Locate the cell with the specified text and output its [x, y] center coordinate. 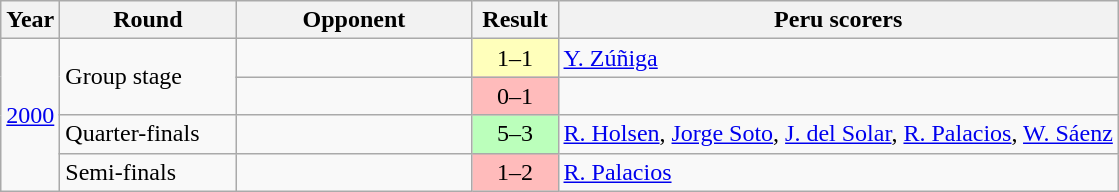
Semi-finals [148, 172]
0–1 [515, 96]
Group stage [148, 77]
Result [515, 20]
R. Holsen, Jorge Soto, J. del Solar, R. Palacios, W. Sáenz [838, 134]
5–3 [515, 134]
1–1 [515, 58]
Opponent [354, 20]
1–2 [515, 172]
Peru scorers [838, 20]
Y. Zúñiga [838, 58]
Year [30, 20]
Quarter-finals [148, 134]
Round [148, 20]
2000 [30, 115]
R. Palacios [838, 172]
